Detect which cell encompasses the target text, then output its (x, y) center coordinate. 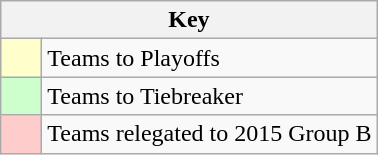
Teams to Tiebreaker (210, 96)
Teams to Playoffs (210, 58)
Key (189, 20)
Teams relegated to 2015 Group B (210, 134)
